For the text-containing cell, return its midpoint in [X, Y] coordinate format. 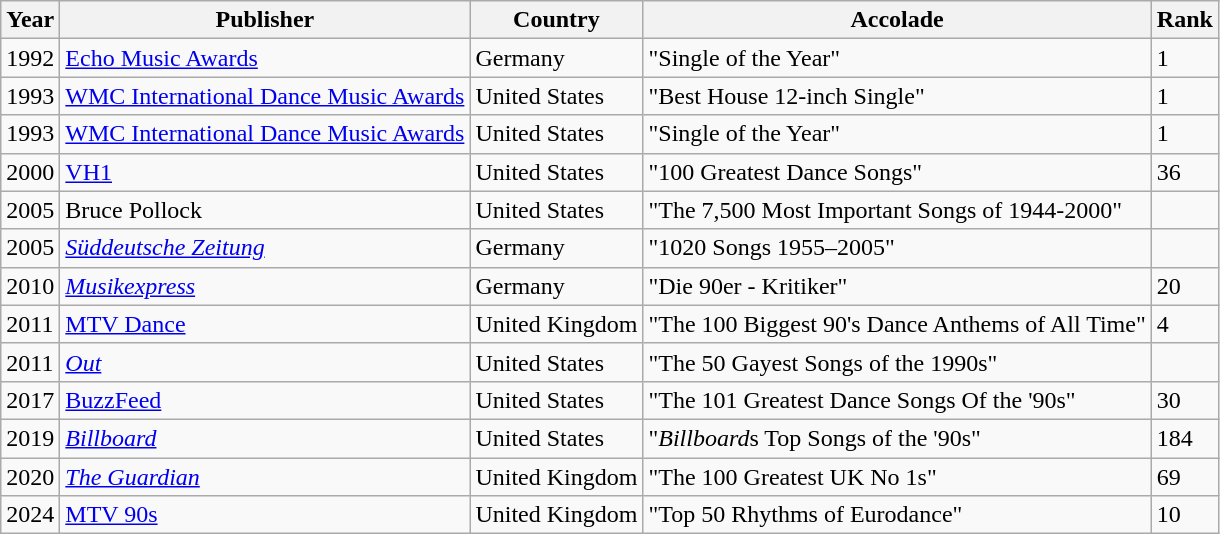
2024 [30, 515]
4 [1184, 324]
Echo Music Awards [265, 58]
"Billboards Top Songs of the '90s" [897, 438]
69 [1184, 477]
"The 50 Gayest Songs of the 1990s" [897, 362]
2017 [30, 400]
2020 [30, 477]
10 [1184, 515]
"1020 Songs 1955–2005" [897, 248]
MTV 90s [265, 515]
Süddeutsche Zeitung [265, 248]
"The 101 Greatest Dance Songs Of the '90s" [897, 400]
1992 [30, 58]
"Die 90er - Kritiker" [897, 286]
Country [556, 20]
Rank [1184, 20]
Out [265, 362]
BuzzFeed [265, 400]
2010 [30, 286]
2019 [30, 438]
36 [1184, 172]
MTV Dance [265, 324]
Accolade [897, 20]
Billboard [265, 438]
30 [1184, 400]
184 [1184, 438]
20 [1184, 286]
The Guardian [265, 477]
"The 7,500 Most Important Songs of 1944-2000" [897, 210]
"Best House 12-inch Single" [897, 96]
Bruce Pollock [265, 210]
VH1 [265, 172]
Musikexpress [265, 286]
"Top 50 Rhythms of Eurodance" [897, 515]
Year [30, 20]
"100 Greatest Dance Songs" [897, 172]
"The 100 Greatest UK No 1s" [897, 477]
Publisher [265, 20]
2000 [30, 172]
"The 100 Biggest 90's Dance Anthems of All Time" [897, 324]
